For the text-containing cell, return its midpoint in (X, Y) coordinate format. 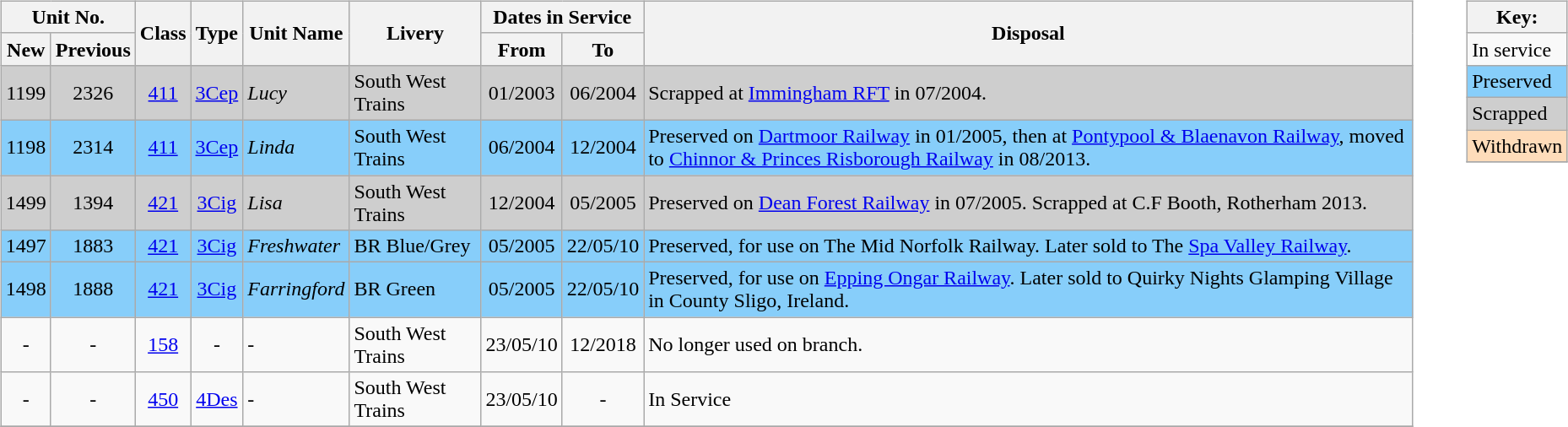
01/2003 (522, 93)
In service (1517, 49)
Dates in Service (562, 17)
From (522, 49)
1883 (93, 246)
Farringford (296, 290)
Withdrawn (1517, 146)
Preserved on Dartmoor Railway in 01/2005, then at Pontypool & Blaenavon Railway, moved to Chinnor & Princes Risborough Railway in 08/2013. (1029, 147)
Freshwater (296, 246)
In Service (1029, 400)
Preserved (1517, 81)
1497 (25, 246)
Preserved, for use on The Mid Norfolk Railway. Later sold to The Spa Valley Railway. (1029, 246)
Disposal (1029, 33)
12/2018 (603, 344)
Scrapped (1517, 113)
Lucy (296, 93)
1499 (25, 203)
2326 (93, 93)
1394 (93, 203)
Key: (1517, 17)
BR Green (415, 290)
Lisa (296, 203)
1498 (25, 290)
Scrapped at Immingham RFT in 07/2004. (1029, 93)
158 (163, 344)
Preserved on Dean Forest Railway in 07/2005. Scrapped at C.F Booth, Rotherham 2013. (1029, 203)
Type (217, 33)
4Des (217, 400)
1198 (25, 147)
Class (163, 33)
New (25, 49)
Unit No. (68, 17)
1888 (93, 290)
BR Blue/Grey (415, 246)
Previous (93, 49)
450 (163, 400)
Livery (415, 33)
Linda (296, 147)
No longer used on branch. (1029, 344)
Unit Name (296, 33)
1199 (25, 93)
To (603, 49)
Preserved, for use on Epping Ongar Railway. Later sold to Quirky Nights Glamping Village in County Sligo, Ireland. (1029, 290)
2314 (93, 147)
